Provide the [x, y] coordinate of the cell's center where the given text is located.  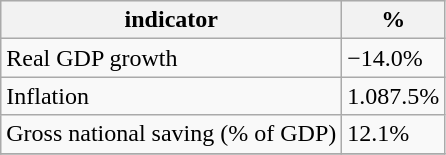
Real GDP growth [172, 58]
Gross national saving (% of GDP) [172, 134]
1.087.5% [394, 96]
Inflation [172, 96]
indicator [172, 20]
12.1% [394, 134]
% [394, 20]
−14.0% [394, 58]
